From the cell containing the given text, extract its center point as (x, y) coordinate. 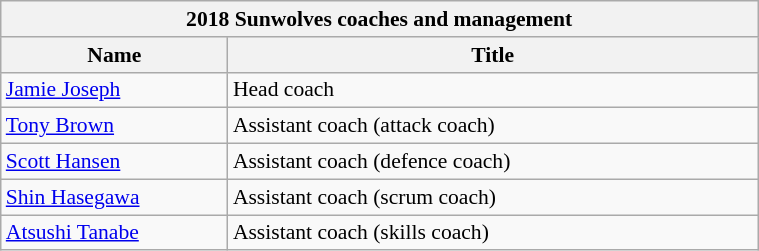
Tony Brown (114, 126)
2018 Sunwolves coaches and management (380, 19)
Head coach (493, 90)
Assistant coach (attack coach) (493, 126)
Scott Hansen (114, 162)
Jamie Joseph (114, 90)
Assistant coach (skills coach) (493, 233)
Shin Hasegawa (114, 197)
Name (114, 55)
Assistant coach (defence coach) (493, 162)
Assistant coach (scrum coach) (493, 197)
Atsushi Tanabe (114, 233)
Title (493, 55)
